Output the (x, y) coordinate of the center of the cell containing the given text.  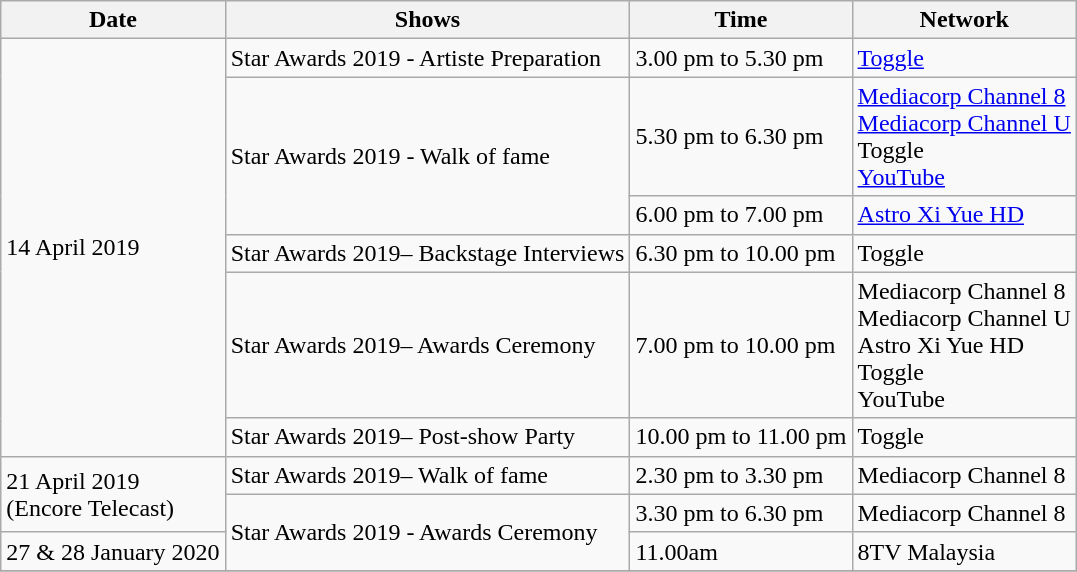
2.30 pm to 3.30 pm (741, 475)
11.00am (741, 551)
Star Awards 2019– Awards Ceremony (428, 345)
8TV Malaysia (964, 551)
3.30 pm to 6.30 pm (741, 513)
14 April 2019 (113, 248)
3.00 pm to 5.30 pm (741, 58)
Shows (428, 20)
6.00 pm to 7.00 pm (741, 215)
6.30 pm to 10.00 pm (741, 253)
Date (113, 20)
Star Awards 2019 - Artiste Preparation (428, 58)
Star Awards 2019– Backstage Interviews (428, 253)
7.00 pm to 10.00 pm (741, 345)
21 April 2019 (Encore Telecast) (113, 494)
27 & 28 January 2020 (113, 551)
Network (964, 20)
Star Awards 2019 - Awards Ceremony (428, 532)
Star Awards 2019– Walk of fame (428, 475)
5.30 pm to 6.30 pm (741, 136)
10.00 pm to 11.00 pm (741, 437)
Star Awards 2019 - Walk of fame (428, 156)
Star Awards 2019– Post-show Party (428, 437)
Time (741, 20)
Mediacorp Channel 8Mediacorp Channel UAstro Xi Yue HDToggleYouTube (964, 345)
Astro Xi Yue HD (964, 215)
Mediacorp Channel 8Mediacorp Channel UToggleYouTube (964, 136)
